Return [X, Y] of the center of cell containing provided text 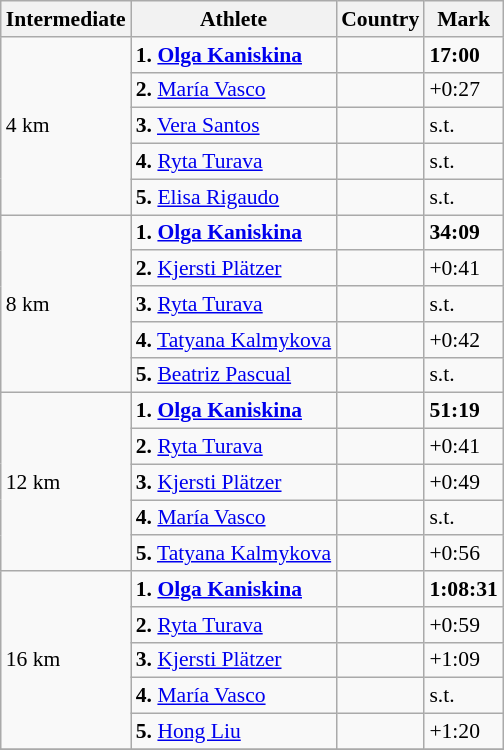
4. Ryta Turava [234, 162]
12 km [66, 482]
4. Tatyana Kalmykova [234, 340]
+0:59 [463, 625]
Mark [463, 19]
Country [380, 19]
Intermediate [66, 19]
1:08:31 [463, 589]
5. Elisa Rigaudo [234, 197]
17:00 [463, 55]
8 km [66, 304]
5. Tatyana Kalmykova [234, 554]
+1:20 [463, 732]
3. Vera Santos [234, 126]
+1:09 [463, 660]
+0:42 [463, 340]
+0:49 [463, 482]
34:09 [463, 233]
4 km [66, 126]
2. María Vasco [234, 90]
16 km [66, 660]
5. Beatriz Pascual [234, 375]
Athlete [234, 19]
2. Kjersti Plätzer [234, 269]
5. Hong Liu [234, 732]
+0:56 [463, 554]
51:19 [463, 411]
3. Ryta Turava [234, 304]
+0:27 [463, 90]
